Extract the [x, y] coordinate from the center of the cell holding the provided text.  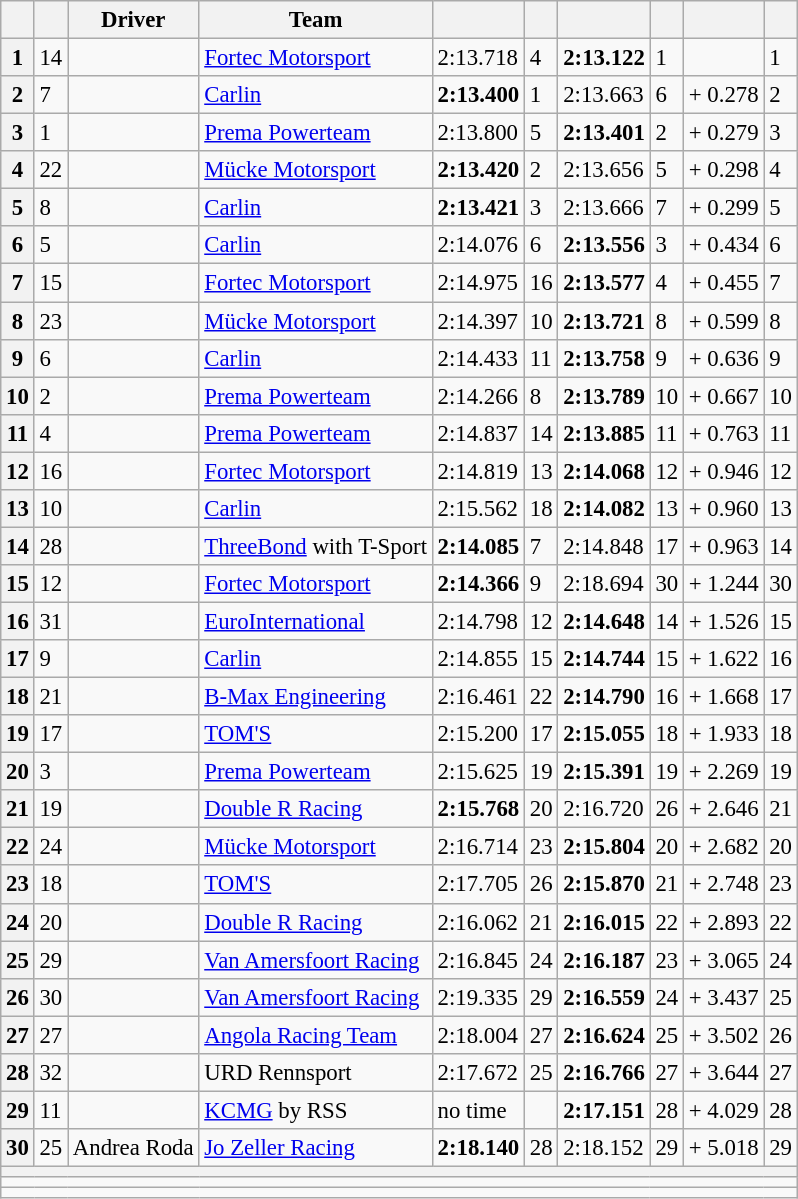
2:17.151 [604, 1110]
+ 0.946 [723, 471]
EuroInternational [316, 621]
2:14.798 [478, 621]
2:14.433 [478, 358]
+ 0.599 [723, 321]
+ 1.933 [723, 734]
2:14.076 [478, 245]
2:13.556 [604, 245]
2:13.421 [478, 208]
+ 0.279 [723, 133]
2:13.400 [478, 95]
2:14.790 [604, 697]
2:15.391 [604, 772]
2:13.800 [478, 133]
+ 5.018 [723, 1148]
2:14.266 [478, 396]
2:15.055 [604, 734]
+ 1.668 [723, 697]
+ 0.763 [723, 433]
+ 0.299 [723, 208]
2:14.855 [478, 659]
2:18.694 [604, 584]
2:13.666 [604, 208]
+ 2.269 [723, 772]
2:16.766 [604, 1073]
2:14.837 [478, 433]
2:16.624 [604, 1035]
2:14.648 [604, 621]
+ 3.644 [723, 1073]
+ 1.244 [723, 584]
Angola Racing Team [316, 1035]
2:14.082 [604, 509]
2:13.663 [604, 95]
2:17.705 [478, 885]
Driver [134, 20]
2:13.122 [604, 58]
2:13.721 [604, 321]
2:16.714 [478, 847]
2:18.140 [478, 1148]
2:13.401 [604, 133]
+ 3.437 [723, 997]
2:17.672 [478, 1073]
2:15.200 [478, 734]
+ 2.682 [723, 847]
2:16.461 [478, 697]
+ 3.065 [723, 960]
2:14.848 [604, 546]
no time [478, 1110]
2:16.062 [478, 922]
Team [316, 20]
2:14.366 [478, 584]
+ 0.667 [723, 396]
+ 2.893 [723, 922]
2:14.397 [478, 321]
+ 0.434 [723, 245]
2:15.870 [604, 885]
+ 2.748 [723, 885]
2:19.335 [478, 997]
31 [50, 621]
+ 0.960 [723, 509]
2:16.559 [604, 997]
2:14.744 [604, 659]
2:13.577 [604, 283]
+ 0.298 [723, 170]
2:14.975 [478, 283]
+ 1.622 [723, 659]
2:13.789 [604, 396]
+ 0.636 [723, 358]
KCMG by RSS [316, 1110]
2:16.187 [604, 960]
2:13.420 [478, 170]
2:14.068 [604, 471]
+ 1.526 [723, 621]
2:15.625 [478, 772]
2:18.152 [604, 1148]
Andrea Roda [134, 1148]
+ 4.029 [723, 1110]
URD Rennsport [316, 1073]
2:15.562 [478, 509]
B-Max Engineering [316, 697]
+ 0.455 [723, 283]
2:16.720 [604, 809]
2:16.015 [604, 922]
2:13.656 [604, 170]
2:16.845 [478, 960]
2:13.718 [478, 58]
2:18.004 [478, 1035]
+ 0.963 [723, 546]
+ 0.278 [723, 95]
Jo Zeller Racing [316, 1148]
+ 2.646 [723, 809]
ThreeBond with T-Sport [316, 546]
2:15.804 [604, 847]
2:13.758 [604, 358]
2:13.885 [604, 433]
32 [50, 1073]
2:14.819 [478, 471]
2:14.085 [478, 546]
+ 3.502 [723, 1035]
2:15.768 [478, 809]
